Return the (X, Y) coordinate for the center point of the cell that contains the specified text.  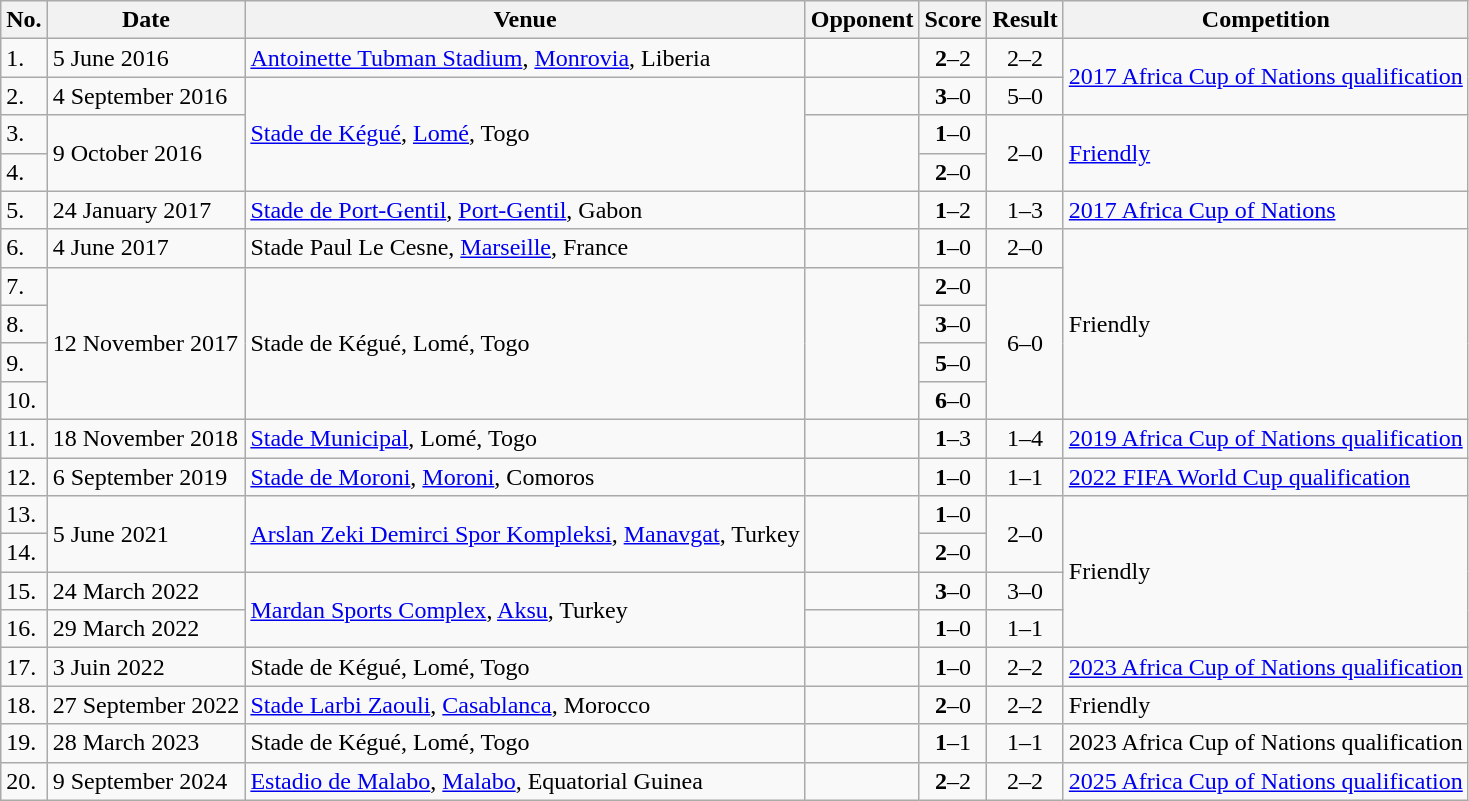
6. (24, 248)
11. (24, 438)
5 June 2016 (146, 58)
Stade Paul Le Cesne, Marseille, France (525, 248)
9 September 2024 (146, 781)
13. (24, 515)
Opponent (862, 20)
2. (24, 96)
2019 Africa Cup of Nations qualification (1266, 438)
1–2 (953, 210)
12 November 2017 (146, 343)
4 June 2017 (146, 248)
No. (24, 20)
Estadio de Malabo, Malabo, Equatorial Guinea (525, 781)
20. (24, 781)
6 September 2019 (146, 477)
10. (24, 400)
5. (24, 210)
1–4 (1025, 438)
2017 Africa Cup of Nations (1266, 210)
Stade Municipal, Lomé, Togo (525, 438)
2017 Africa Cup of Nations qualification (1266, 77)
12. (24, 477)
Mardan Sports Complex, Aksu, Turkey (525, 610)
2025 Africa Cup of Nations qualification (1266, 781)
Competition (1266, 20)
3. (24, 134)
29 March 2022 (146, 629)
28 March 2023 (146, 743)
7. (24, 286)
Stade Larbi Zaouli, Casablanca, Morocco (525, 705)
24 January 2017 (146, 210)
17. (24, 667)
27 September 2022 (146, 705)
Date (146, 20)
15. (24, 591)
Score (953, 20)
3 Juin 2022 (146, 667)
18. (24, 705)
5 June 2021 (146, 534)
1. (24, 58)
Venue (525, 20)
14. (24, 553)
Antoinette Tubman Stadium, Monrovia, Liberia (525, 58)
16. (24, 629)
Result (1025, 20)
24 March 2022 (146, 591)
Stade de Moroni, Moroni, Comoros (525, 477)
8. (24, 324)
4. (24, 172)
18 November 2018 (146, 438)
2022 FIFA World Cup qualification (1266, 477)
Stade de Port-Gentil, Port-Gentil, Gabon (525, 210)
4 September 2016 (146, 96)
9 October 2016 (146, 153)
9. (24, 362)
19. (24, 743)
Arslan Zeki Demirci Spor Kompleksi, Manavgat, Turkey (525, 534)
